Extract the [X, Y] coordinate from the center of the cell holding the provided text.  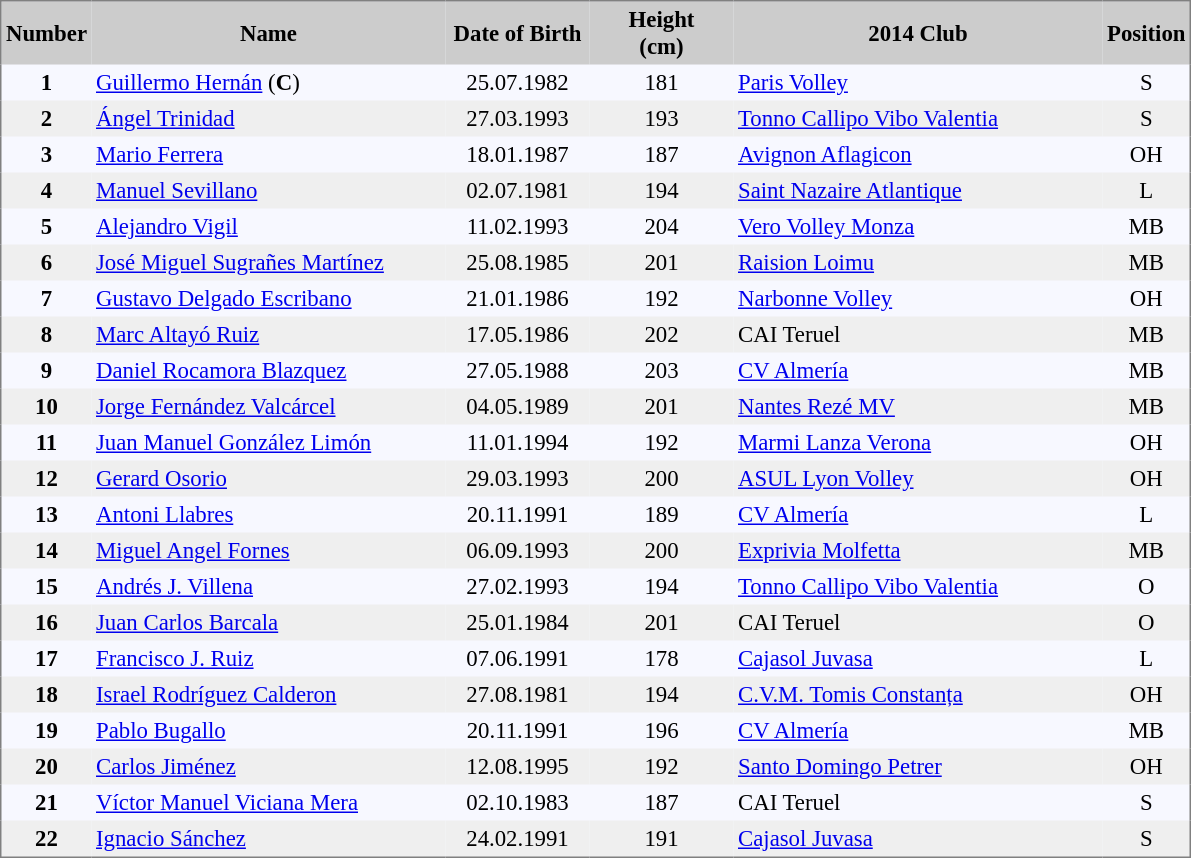
Guillermo Hernán (C) [269, 82]
2 [46, 118]
181 [662, 82]
4 [46, 190]
6 [46, 262]
3 [46, 154]
11.01.1994 [518, 442]
2014 Club [918, 33]
27.08.1981 [518, 694]
16 [46, 622]
Ignacio Sánchez [269, 838]
Juan Carlos Barcala [269, 622]
24.02.1991 [518, 838]
204 [662, 226]
02.10.1983 [518, 802]
189 [662, 514]
Andrés J. Villena [269, 586]
Pablo Bugallo [269, 730]
06.09.1993 [518, 550]
19 [46, 730]
27.05.1988 [518, 370]
Raision Loimu [918, 262]
ASUL Lyon Volley [918, 478]
5 [46, 226]
Mario Ferrera [269, 154]
25.08.1985 [518, 262]
203 [662, 370]
27.03.1993 [518, 118]
10 [46, 406]
Israel Rodríguez Calderon [269, 694]
Carlos Jiménez [269, 766]
Position [1146, 33]
191 [662, 838]
07.06.1991 [518, 658]
02.07.1981 [518, 190]
Antoni Llabres [269, 514]
17 [46, 658]
18.01.1987 [518, 154]
Paris Volley [918, 82]
Name [269, 33]
8 [46, 334]
11 [46, 442]
C.V.M. Tomis Constanța [918, 694]
193 [662, 118]
21 [46, 802]
29.03.1993 [518, 478]
Ángel Trinidad [269, 118]
Francisco J. Ruiz [269, 658]
Jorge Fernández Valcárcel [269, 406]
25.07.1982 [518, 82]
14 [46, 550]
21.01.1986 [518, 298]
Marc Altayó Ruiz [269, 334]
22 [46, 838]
178 [662, 658]
Víctor Manuel Viciana Mera [269, 802]
13 [46, 514]
Saint Nazaire Atlantique [918, 190]
Alejandro Vigil [269, 226]
20 [46, 766]
Gustavo Delgado Escribano [269, 298]
17.05.1986 [518, 334]
Daniel Rocamora Blazquez [269, 370]
Nantes Rezé MV [918, 406]
11.02.1993 [518, 226]
Gerard Osorio [269, 478]
04.05.1989 [518, 406]
27.02.1993 [518, 586]
25.01.1984 [518, 622]
Number [46, 33]
15 [46, 586]
Vero Volley Monza [918, 226]
7 [46, 298]
1 [46, 82]
Santo Domingo Petrer [918, 766]
Miguel Angel Fornes [269, 550]
Date of Birth [518, 33]
Manuel Sevillano [269, 190]
9 [46, 370]
Height(cm) [662, 33]
Exprivia Molfetta [918, 550]
Avignon Aflagicon [918, 154]
Narbonne Volley [918, 298]
Marmi Lanza Verona [918, 442]
José Miguel Sugrañes Martínez [269, 262]
18 [46, 694]
Juan Manuel González Limón [269, 442]
196 [662, 730]
202 [662, 334]
12 [46, 478]
12.08.1995 [518, 766]
